Return [X, Y] of the center of cell containing provided text 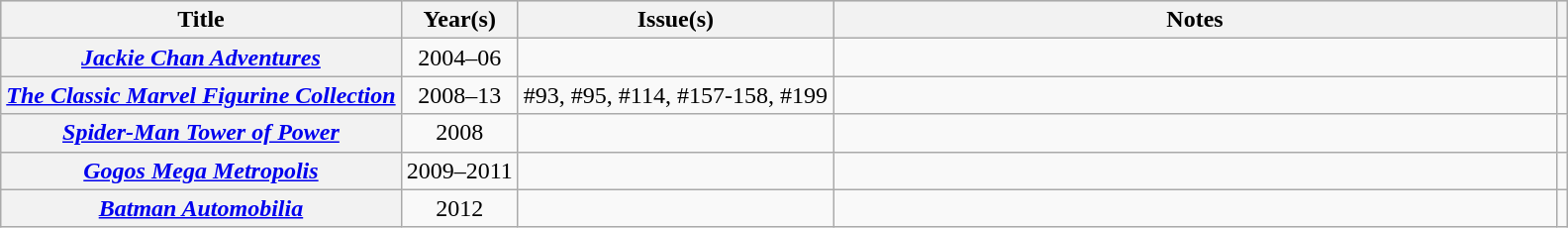
The Classic Marvel Figurine Collection [201, 95]
2012 [459, 208]
Title [201, 20]
Spider-Man Tower of Power [201, 133]
#93, #95, #114, #157-158, #199 [675, 95]
Batman Automobilia [201, 208]
Gogos Mega Metropolis [201, 171]
Notes [1196, 20]
Jackie Chan Adventures [201, 57]
2008 [459, 133]
2008–13 [459, 95]
Year(s) [459, 20]
2009–2011 [459, 171]
2004–06 [459, 57]
Issue(s) [675, 20]
